Scan for the cell matching the given text and deliver its (x, y) coordinate at center. 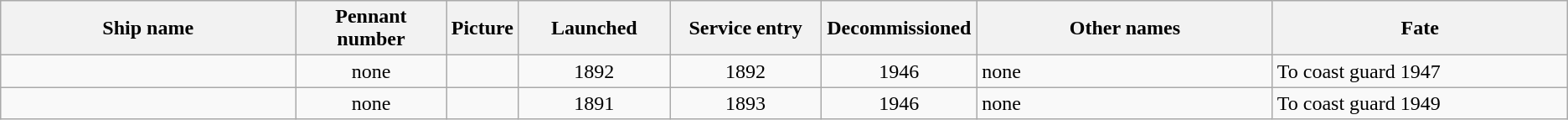
Picture (482, 29)
Ship name (148, 29)
1891 (594, 103)
Launched (594, 29)
To coast guard 1949 (1420, 103)
Service entry (745, 29)
Other names (1126, 29)
Pennant number (371, 29)
Decommissioned (900, 29)
Fate (1420, 29)
To coast guard 1947 (1420, 71)
1893 (745, 103)
